From the cell containing the given text, extract its center point as (x, y) coordinate. 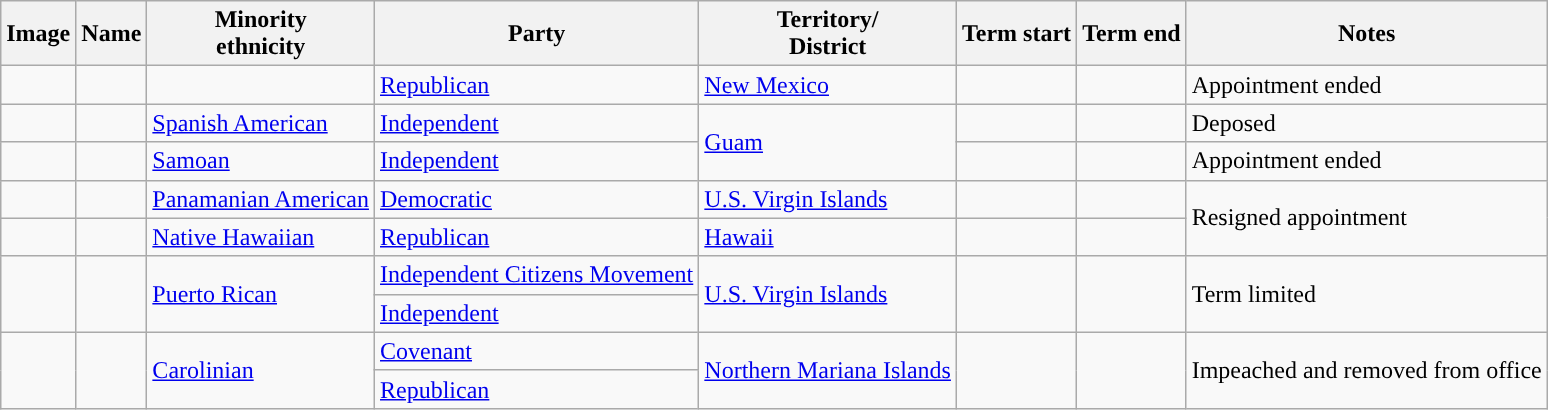
Notes (1366, 34)
New Mexico (828, 85)
Puerto Rican (261, 294)
Territory/District (828, 34)
Hawaii (828, 237)
Party (536, 34)
Image (38, 34)
Term start (1016, 34)
Samoan (261, 161)
Northern Mariana Islands (828, 370)
Name (112, 34)
Term end (1132, 34)
Democratic (536, 199)
Deposed (1366, 123)
Carolinian (261, 370)
Resigned appointment (1366, 218)
Guam (828, 142)
Term limited (1366, 294)
Impeached and removed from office (1366, 370)
Native Hawaiian (261, 237)
Independent Citizens Movement (536, 275)
Panamanian American (261, 199)
Covenant (536, 351)
Spanish American (261, 123)
Minorityethnicity (261, 34)
